From the cell containing the given text, extract its center point as [x, y] coordinate. 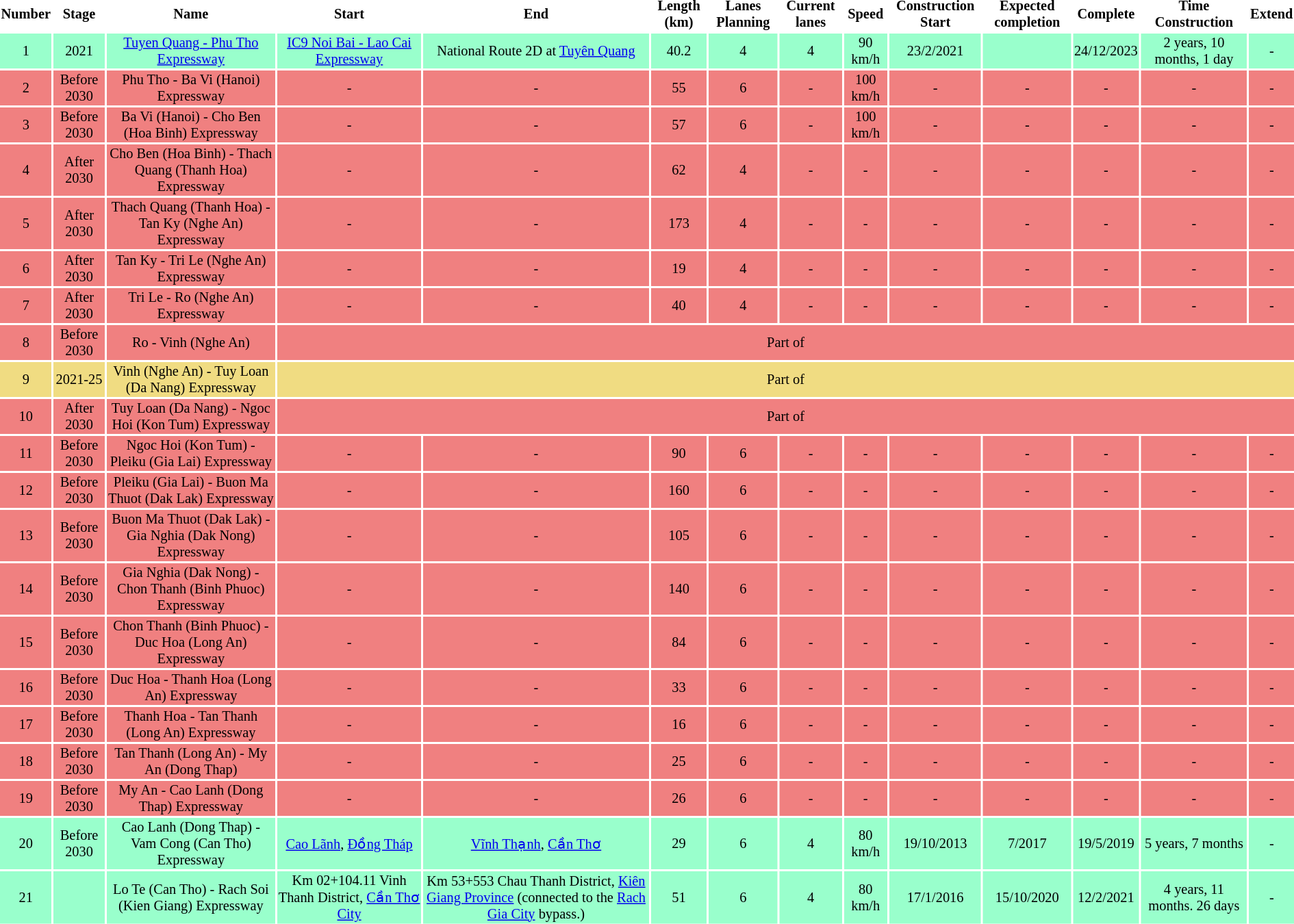
Tri Le - Ro (Nghe An) Expressway [192, 305]
160 [679, 490]
Chon Thanh (Binh Phuoc) - Duc Hoa (Long An) Expressway [192, 642]
Vĩnh Thạnh, Cần Thơ [536, 843]
2 years, 10 months, 1 day [1194, 51]
Pleiku (Gia Lai) - Buon Ma Thuot (Dak Lak) Expressway [192, 490]
40 [679, 305]
105 [679, 535]
9 [26, 379]
Lo Te (Can Tho) - Rach Soi (Kien Giang) Expressway [192, 897]
8 [26, 342]
140 [679, 589]
Cao Lanh (Dong Thap) - Vam Cong (Can Tho) Expressway [192, 843]
Ro - Vinh (Nghe An) [192, 342]
11 [26, 453]
Tuy Loan (Da Nang) - Ngoc Hoi (Kon Tum) Expressway [192, 416]
7 [26, 305]
19/5/2019 [1106, 843]
Thanh Hoa - Tan Thanh (Long An) Expressway [192, 724]
Cao Lãnh, Đồng Tháp [349, 843]
Tuyen Quang - Phu Tho Expressway [192, 51]
90 km/h [865, 51]
My An - Cao Lanh (Dong Thap) Expressway [192, 798]
62 [679, 170]
12/2/2021 [1106, 897]
7/2017 [1027, 843]
12 [26, 490]
21 [26, 897]
Gia Nghia (Dak Nong) - Chon Thanh (Binh Phuoc) Expressway [192, 589]
5 [26, 223]
Duc Hoa - Thanh Hoa (Long An) Expressway [192, 687]
23/2/2021 [935, 51]
25 [679, 761]
Km 53+553 Chau Thanh District, Kiên Giang Province (connected to the Rach Gia City bypass.) [536, 897]
National Route 2D at Tuyên Quang [536, 51]
Cho Ben (Hoa Binh) - Thach Quang (Thanh Hoa) Expressway [192, 170]
173 [679, 223]
57 [679, 125]
4 years, 11 months. 26 days [1194, 897]
Thach Quang (Thanh Hoa) - Tan Ky (Nghe An) Expressway [192, 223]
15 [26, 642]
24/12/2023 [1106, 51]
5 years, 7 months [1194, 843]
40.2 [679, 51]
26 [679, 798]
Ba Vi (Hanoi) - Cho Ben (Hoa Binh) Expressway [192, 125]
51 [679, 897]
84 [679, 642]
Ngoc Hoi (Kon Tum) - Pleiku (Gia Lai) Expressway [192, 453]
19/10/2013 [935, 843]
14 [26, 589]
2021 [79, 51]
18 [26, 761]
Phu Tho - Ba Vi (Hanoi) Expressway [192, 88]
15/10/2020 [1027, 897]
2021-25 [79, 379]
2 [26, 88]
Buon Ma Thuot (Dak Lak) - Gia Nghia (Dak Nong) Expressway [192, 535]
20 [26, 843]
17 [26, 724]
55 [679, 88]
1 [26, 51]
Vinh (Nghe An) - Tuy Loan (Da Nang) Expressway [192, 379]
10 [26, 416]
29 [679, 843]
IC9 Noi Bai - Lao Cai Expressway [349, 51]
17/1/2016 [935, 897]
Tan Ky - Tri Le (Nghe An) Expressway [192, 268]
3 [26, 125]
Tan Thanh (Long An) - My An (Dong Thap) [192, 761]
13 [26, 535]
33 [679, 687]
90 [679, 453]
Km 02+104.11 Vinh Thanh District, Cần Thơ City [349, 897]
